Scan for the cell matching the given text and deliver its (x, y) coordinate at center. 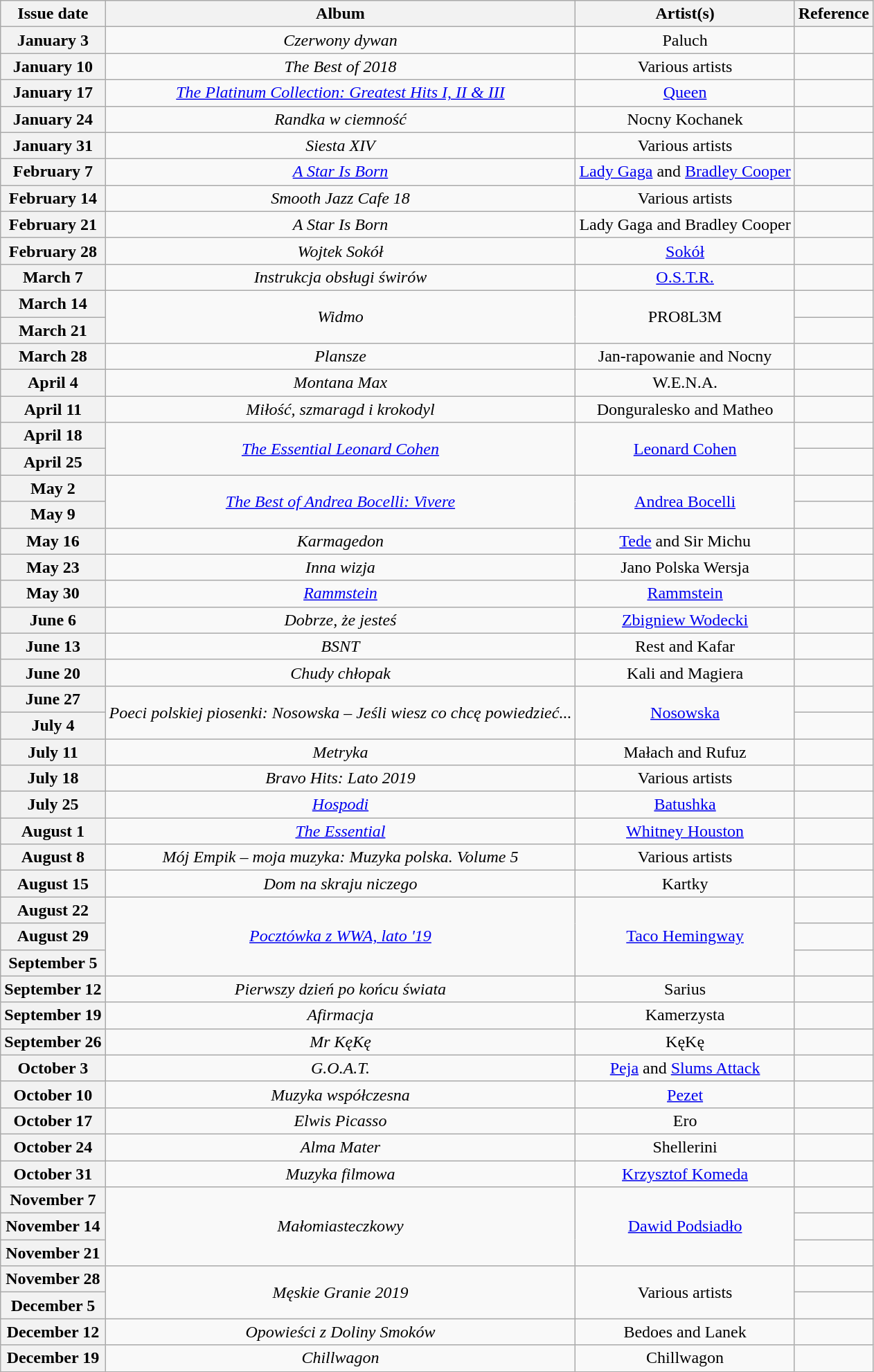
Paluch (685, 40)
Pezet (685, 1094)
Chudy chłopak (341, 672)
August 15 (53, 884)
Zbigniew Wodecki (685, 620)
Tede and Sir Michu (685, 541)
The Essential (341, 831)
Smooth Jazz Cafe 18 (341, 198)
December 19 (53, 1358)
Whitney Houston (685, 831)
June 6 (53, 620)
Męskie Granie 2019 (341, 1292)
February 28 (53, 251)
September 19 (53, 1015)
August 8 (53, 857)
Kamerzysta (685, 1015)
Siesta XIV (341, 145)
Reference (834, 14)
January 31 (53, 145)
Montana Max (341, 383)
February 21 (53, 224)
Dom na skraju niczego (341, 884)
October 10 (53, 1094)
Andrea Bocelli (685, 501)
Instrukcja obsługi świrów (341, 277)
Widmo (341, 317)
March 28 (53, 357)
June 20 (53, 672)
The Best of 2018 (341, 66)
Sarius (685, 989)
January 17 (53, 93)
Sokół (685, 251)
January 24 (53, 119)
Rest and Kafar (685, 646)
May 2 (53, 488)
Nosowska (685, 712)
Wojtek Sokół (341, 251)
BSNT (341, 646)
April 4 (53, 383)
November 14 (53, 1227)
Krzysztof Komeda (685, 1174)
April 25 (53, 462)
May 9 (53, 515)
September 12 (53, 989)
June 27 (53, 699)
Metryka (341, 751)
May 23 (53, 567)
Afirmacja (341, 1015)
Leonard Cohen (685, 449)
March 7 (53, 277)
Issue date (53, 14)
April 18 (53, 436)
Małach and Rufuz (685, 751)
Randka w ciemność (341, 119)
Peja and Slums Attack (685, 1068)
November 7 (53, 1200)
The Best of Andrea Bocelli: Vivere (341, 501)
October 31 (53, 1174)
July 11 (53, 751)
November 28 (53, 1279)
Kali and Magiera (685, 672)
July 25 (53, 805)
Taco Hemingway (685, 936)
October 3 (53, 1068)
Batushka (685, 805)
Kartky (685, 884)
November 21 (53, 1253)
July 4 (53, 725)
December 5 (53, 1306)
Jan-rapowanie and Nocny (685, 357)
Karmagedon (341, 541)
Shellerini (685, 1147)
Mój Empik – moja muzyka: Muzyka polska. Volume 5 (341, 857)
Artist(s) (685, 14)
August 29 (53, 936)
October 17 (53, 1121)
Muzyka filmowa (341, 1174)
O.S.T.R. (685, 277)
Muzyka współczesna (341, 1094)
August 22 (53, 910)
Bedoes and Lanek (685, 1332)
Nocny Kochanek (685, 119)
February 7 (53, 172)
Pierwszy dzień po końcu świata (341, 989)
February 14 (53, 198)
January 3 (53, 40)
Ero (685, 1121)
June 13 (53, 646)
March 14 (53, 303)
Alma Mater (341, 1147)
PRO8L3M (685, 317)
July 18 (53, 778)
The Platinum Collection: Greatest Hits I, II & III (341, 93)
Album (341, 14)
May 16 (53, 541)
The Essential Leonard Cohen (341, 449)
KęKę (685, 1042)
Plansze (341, 357)
Inna wizja (341, 567)
January 10 (53, 66)
September 5 (53, 963)
Hospodi (341, 805)
August 1 (53, 831)
W.E.N.A. (685, 383)
May 30 (53, 594)
Miłość, szmaragd i krokodyl (341, 409)
Bravo Hits: Lato 2019 (341, 778)
September 26 (53, 1042)
April 11 (53, 409)
Opowieści z Doliny Smoków (341, 1332)
December 12 (53, 1332)
Elwis Picasso (341, 1121)
Donguralesko and Matheo (685, 409)
Dawid Podsiadło (685, 1227)
G.O.A.T. (341, 1068)
Małomiasteczkowy (341, 1227)
Mr KęKę (341, 1042)
Pocztówka z WWA, lato '19 (341, 936)
Jano Polska Wersja (685, 567)
Poeci polskiej piosenki: Nosowska – Jeśli wiesz co chcę powiedzieć... (341, 712)
Queen (685, 93)
Czerwony dywan (341, 40)
March 21 (53, 330)
October 24 (53, 1147)
Dobrze, że jesteś (341, 620)
